Search for the cell housing the specified text and yield its [x, y] center coordinate. 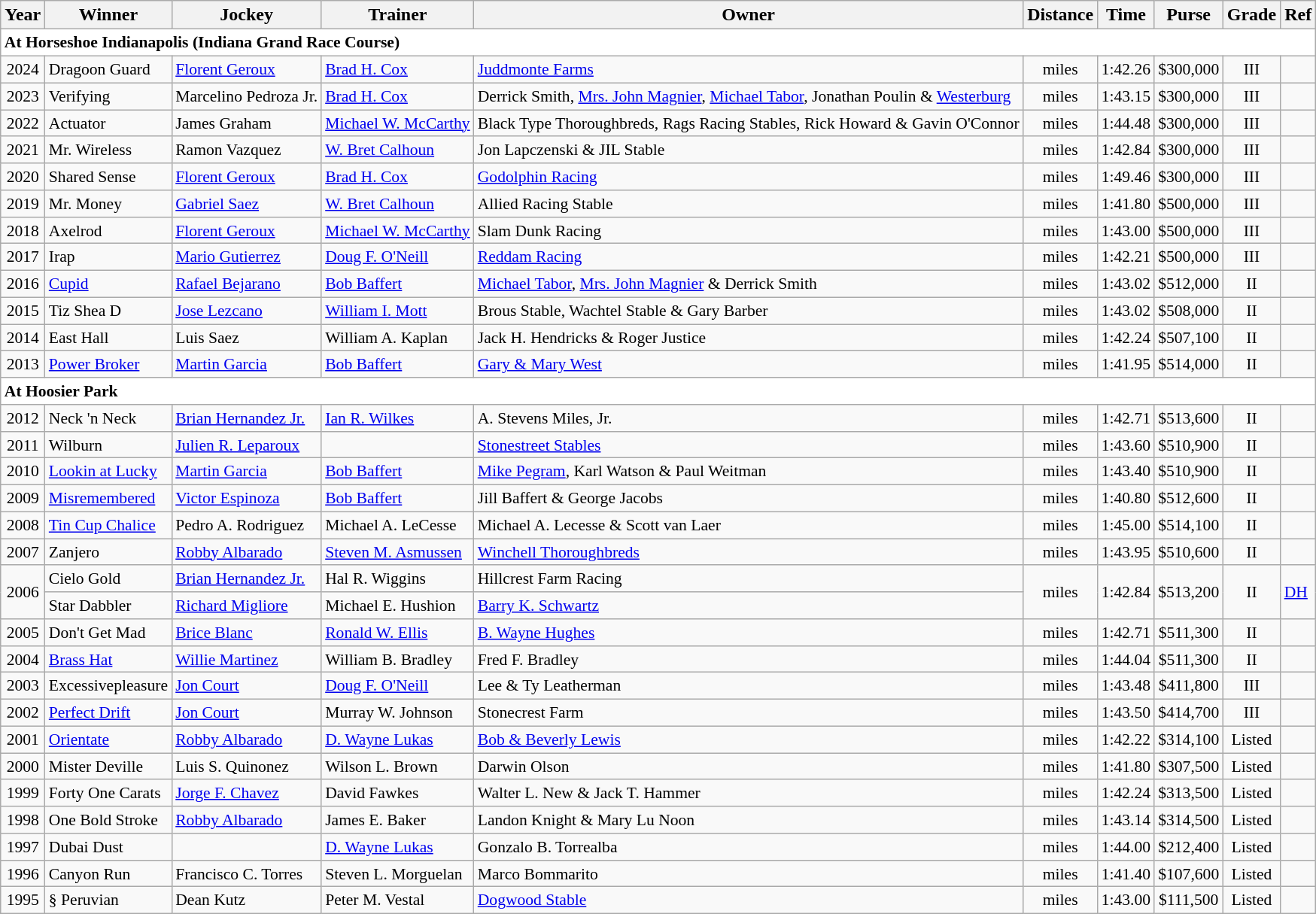
Misremembered [108, 498]
William I. Mott [397, 311]
1:42.26 [1126, 69]
Ref [1299, 15]
1999 [23, 793]
Gabriel Saez [247, 204]
Trainer [397, 15]
Zanjero [108, 552]
Brass Hat [108, 659]
Darwin Olson [749, 767]
$307,500 [1189, 767]
Owner [749, 15]
Michael E. Hushion [397, 606]
2001 [23, 739]
Canyon Run [108, 873]
Steven L. Morguelan [397, 873]
$314,100 [1189, 739]
Star Dabbler [108, 606]
2018 [23, 230]
William B. Bradley [397, 659]
1:44.48 [1126, 123]
Mister Deville [108, 767]
2008 [23, 525]
Willie Martinez [247, 659]
$510,600 [1189, 552]
Wilson L. Brown [397, 767]
Bob & Beverly Lewis [749, 739]
Dubai Dust [108, 847]
Jose Lezcano [247, 311]
Stonecrest Farm [749, 712]
1996 [23, 873]
Fred F. Bradley [749, 659]
1995 [23, 900]
Steven M. Asmussen [397, 552]
1:43.48 [1126, 686]
B. Wayne Hughes [749, 633]
Peter M. Vestal [397, 900]
Marcelino Pedroza Jr. [247, 96]
1:44.04 [1126, 659]
1:41.40 [1126, 873]
2014 [23, 338]
Ronald W. Ellis [397, 633]
Distance [1061, 15]
2013 [23, 364]
East Hall [108, 338]
Jorge F. Chavez [247, 793]
Mike Pegram, Karl Watson & Paul Weitman [749, 472]
$107,600 [1189, 873]
2019 [23, 204]
2006 [23, 591]
$512,600 [1189, 498]
1:43.95 [1126, 552]
Irap [108, 257]
DH [1299, 591]
Hal R. Wiggins [397, 578]
A. Stevens Miles, Jr. [749, 418]
2011 [23, 445]
Shared Sense [108, 177]
Marco Bommarito [749, 873]
Allied Racing Stable [749, 204]
Year [23, 15]
Slam Dunk Racing [749, 230]
2023 [23, 96]
1:41.95 [1126, 364]
Winchell Thoroughbreds [749, 552]
2005 [23, 633]
Luis S. Quinonez [247, 767]
$314,500 [1189, 820]
Ramon Vazquez [247, 150]
$212,400 [1189, 847]
Time [1126, 15]
Ian R. Wilkes [397, 418]
Francisco C. Torres [247, 873]
1:45.00 [1126, 525]
1:43.14 [1126, 820]
Mario Gutierrez [247, 257]
Verifying [108, 96]
Dean Kutz [247, 900]
Neck 'n Neck [108, 418]
Landon Knight & Mary Lu Noon [749, 820]
2004 [23, 659]
1997 [23, 847]
Jack H. Hendricks & Roger Justice [749, 338]
James E. Baker [397, 820]
$414,700 [1189, 712]
1:44.00 [1126, 847]
Reddam Racing [749, 257]
$512,000 [1189, 284]
$513,200 [1189, 591]
Cielo Gold [108, 578]
Tiz Shea D [108, 311]
1:49.46 [1126, 177]
2010 [23, 472]
1:43.40 [1126, 472]
2009 [23, 498]
$514,100 [1189, 525]
2020 [23, 177]
1:42.21 [1126, 257]
At Horseshoe Indianapolis (Indiana Grand Race Course) [658, 43]
Cupid [108, 284]
§ Peruvian [108, 900]
2024 [23, 69]
2016 [23, 284]
2021 [23, 150]
$111,500 [1189, 900]
James Graham [247, 123]
Forty One Carats [108, 793]
2002 [23, 712]
1:43.15 [1126, 96]
Walter L. New & Jack T. Hammer [749, 793]
2015 [23, 311]
Gonzalo B. Torrealba [749, 847]
Rafael Bejarano [247, 284]
Victor Espinoza [247, 498]
Gary & Mary West [749, 364]
Dogwood Stable [749, 900]
Brous Stable, Wachtel Stable & Gary Barber [749, 311]
William A. Kaplan [397, 338]
Winner [108, 15]
Jill Baffert & George Jacobs [749, 498]
$513,600 [1189, 418]
Richard Migliore [247, 606]
Juddmonte Farms [749, 69]
Dragoon Guard [108, 69]
Wilburn [108, 445]
Godolphin Racing [749, 177]
Luis Saez [247, 338]
Don't Get Mad [108, 633]
Actuator [108, 123]
Axelrod [108, 230]
1:43.60 [1126, 445]
Purse [1189, 15]
$514,000 [1189, 364]
Orientate [108, 739]
Perfect Drift [108, 712]
1:43.50 [1126, 712]
Lee & Ty Leatherman [749, 686]
2000 [23, 767]
Brice Blanc [247, 633]
At Hoosier Park [658, 391]
Power Broker [108, 364]
1:42.22 [1126, 739]
1:40.80 [1126, 498]
2003 [23, 686]
Grade [1251, 15]
2012 [23, 418]
Michael A. Lecesse & Scott van Laer [749, 525]
1998 [23, 820]
Barry K. Schwartz [749, 606]
2017 [23, 257]
Hillcrest Farm Racing [749, 578]
Murray W. Johnson [397, 712]
Pedro A. Rodriguez [247, 525]
Derrick Smith, Mrs. John Magnier, Michael Tabor, Jonathan Poulin & Westerburg [749, 96]
Excessivepleasure [108, 686]
$507,100 [1189, 338]
2022 [23, 123]
Jon Lapczenski & JIL Stable [749, 150]
Tin Cup Chalice [108, 525]
Jockey [247, 15]
$508,000 [1189, 311]
2007 [23, 552]
$313,500 [1189, 793]
Stonestreet Stables [749, 445]
Mr. Money [108, 204]
Michael A. LeCesse [397, 525]
Black Type Thoroughbreds, Rags Racing Stables, Rick Howard & Gavin O'Connor [749, 123]
Mr. Wireless [108, 150]
Michael Tabor, Mrs. John Magnier & Derrick Smith [749, 284]
One Bold Stroke [108, 820]
David Fawkes [397, 793]
Julien R. Leparoux [247, 445]
Lookin at Lucky [108, 472]
$411,800 [1189, 686]
